Search for the cell housing the specified text and yield its [x, y] center coordinate. 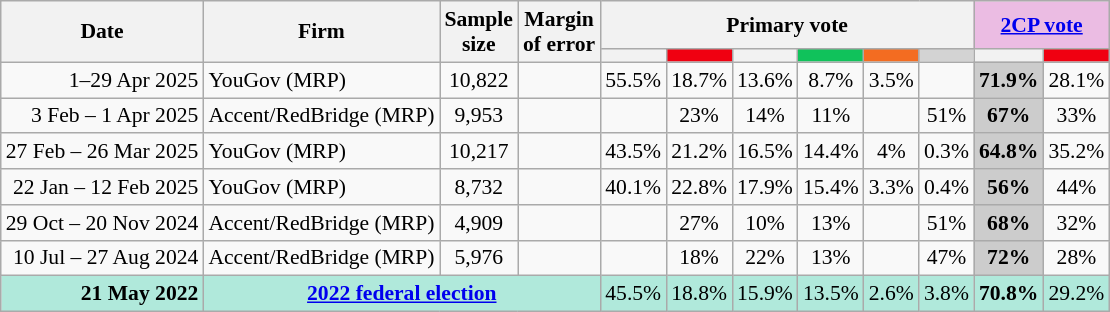
15.4% [831, 187]
17.9% [765, 187]
21 May 2022 [102, 294]
56% [1008, 187]
27% [699, 223]
10% [765, 223]
2022 federal election [402, 294]
68% [1008, 223]
44% [1076, 187]
29 Oct – 20 Nov 2024 [102, 223]
67% [1008, 116]
0.3% [946, 152]
72% [1008, 258]
Marginof error [559, 32]
45.5% [633, 294]
8.7% [831, 80]
64.8% [1008, 152]
47% [946, 258]
3.5% [892, 80]
23% [699, 116]
Primary vote [787, 25]
16.5% [765, 152]
22% [765, 258]
Firm [321, 32]
2CP vote [1042, 25]
43.5% [633, 152]
22.8% [699, 187]
8,732 [479, 187]
11% [831, 116]
13.5% [831, 294]
15.9% [765, 294]
Date [102, 32]
14% [765, 116]
14.4% [831, 152]
35.2% [1076, 152]
22 Jan – 12 Feb 2025 [102, 187]
29.2% [1076, 294]
9,953 [479, 116]
18.7% [699, 80]
55.5% [633, 80]
28.1% [1076, 80]
33% [1076, 116]
3.8% [946, 294]
0.4% [946, 187]
10 Jul – 27 Aug 2024 [102, 258]
Samplesize [479, 32]
2.6% [892, 294]
21.2% [699, 152]
5,976 [479, 258]
4% [892, 152]
70.8% [1008, 294]
4,909 [479, 223]
18.8% [699, 294]
28% [1076, 258]
10,822 [479, 80]
1–29 Apr 2025 [102, 80]
18% [699, 258]
10,217 [479, 152]
3.3% [892, 187]
3 Feb – 1 Apr 2025 [102, 116]
71.9% [1008, 80]
40.1% [633, 187]
32% [1076, 223]
13.6% [765, 80]
27 Feb – 26 Mar 2025 [102, 152]
